Pinpoint the cell where the given text exists, returning its (x, y) midpoint coordinate. 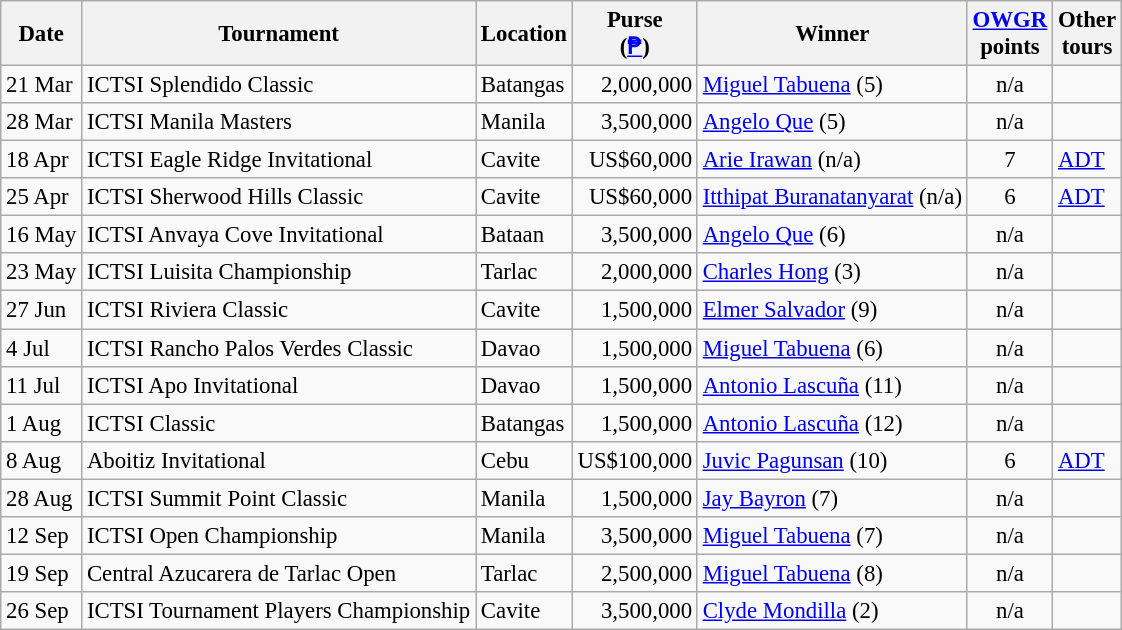
Jay Bayron (7) (832, 498)
Juvic Pagunsan (10) (832, 460)
1 Aug (42, 423)
ICTSI Anvaya Cove Invitational (279, 235)
Winner (832, 34)
ICTSI Manila Masters (279, 122)
26 Sep (42, 611)
Miguel Tabuena (6) (832, 348)
Clyde Mondilla (2) (832, 611)
US$100,000 (634, 460)
Miguel Tabuena (8) (832, 573)
Othertours (1088, 34)
23 May (42, 273)
Itthipat Buranatanyarat (n/a) (832, 197)
Date (42, 34)
ICTSI Sherwood Hills Classic (279, 197)
Angelo Que (6) (832, 235)
18 Apr (42, 160)
ICTSI Luisita Championship (279, 273)
28 Aug (42, 498)
27 Jun (42, 310)
2,500,000 (634, 573)
Antonio Lascuña (12) (832, 423)
Miguel Tabuena (5) (832, 85)
ICTSI Open Championship (279, 536)
ICTSI Riviera Classic (279, 310)
16 May (42, 235)
25 Apr (42, 197)
Purse(₱) (634, 34)
Angelo Que (5) (832, 122)
Arie Irawan (n/a) (832, 160)
28 Mar (42, 122)
8 Aug (42, 460)
ICTSI Eagle Ridge Invitational (279, 160)
4 Jul (42, 348)
Cebu (524, 460)
Miguel Tabuena (7) (832, 536)
ICTSI Summit Point Classic (279, 498)
Elmer Salvador (9) (832, 310)
7 (1010, 160)
ICTSI Classic (279, 423)
Location (524, 34)
19 Sep (42, 573)
Aboitiz Invitational (279, 460)
21 Mar (42, 85)
ICTSI Splendido Classic (279, 85)
Antonio Lascuña (11) (832, 385)
Tournament (279, 34)
Bataan (524, 235)
Charles Hong (3) (832, 273)
ICTSI Apo Invitational (279, 385)
Central Azucarera de Tarlac Open (279, 573)
ICTSI Tournament Players Championship (279, 611)
ICTSI Rancho Palos Verdes Classic (279, 348)
11 Jul (42, 385)
12 Sep (42, 536)
OWGRpoints (1010, 34)
